Identify which cell holds the provided text, then report its [x, y] central coordinate. 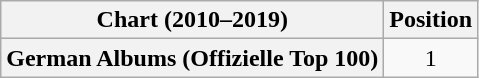
German Albums (Offizielle Top 100) [192, 58]
1 [431, 58]
Chart (2010–2019) [192, 20]
Position [431, 20]
